Search for the cell housing the specified text and yield its [X, Y] center coordinate. 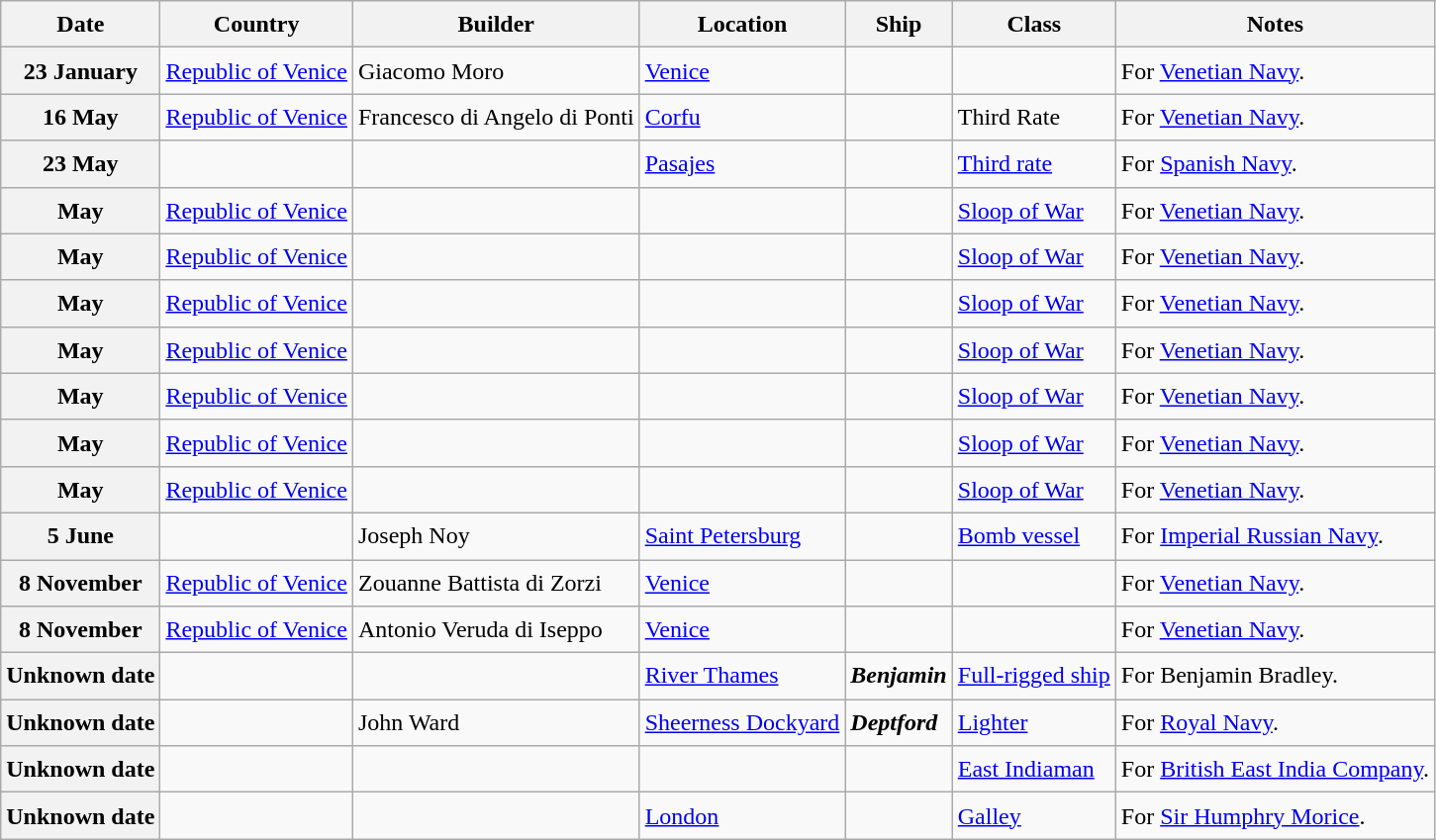
For Imperial Russian Navy. [1275, 536]
Antonio Veruda di Iseppo [496, 629]
Lighter [1033, 722]
Sheerness Dockyard [742, 722]
16 May [81, 117]
Country [257, 24]
Francesco di Angelo di Ponti [496, 117]
Third Rate [1033, 117]
Full-rigged ship [1033, 677]
Zouanne Battista di Zorzi [496, 584]
John Ward [496, 722]
Date [81, 24]
Ship [899, 24]
Giacomo Moro [496, 71]
Builder [496, 24]
East Indiaman [1033, 770]
For Royal Navy. [1275, 722]
5 June [81, 536]
23 January [81, 71]
Galley [1033, 815]
For Spanish Navy. [1275, 164]
Third rate [1033, 164]
Benjamin [899, 677]
Bomb vessel [1033, 536]
For Benjamin Bradley. [1275, 677]
Saint Petersburg [742, 536]
For British East India Company. [1275, 770]
For Sir Humphry Morice. [1275, 815]
London [742, 815]
River Thames [742, 677]
Joseph Noy [496, 536]
Location [742, 24]
Corfu [742, 117]
Class [1033, 24]
Pasajes [742, 164]
Notes [1275, 24]
23 May [81, 164]
Deptford [899, 722]
